Determine the [X, Y] coordinate at the center of the cell enclosing the given text.  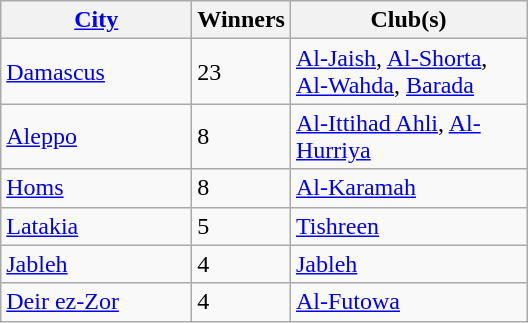
5 [242, 226]
Al-Ittihad Ahli, Al-Hurriya [408, 136]
Latakia [96, 226]
Club(s) [408, 20]
Al-Jaish, Al-Shorta, Al-Wahda, Barada [408, 72]
23 [242, 72]
Aleppo [96, 136]
Al-Karamah [408, 188]
Winners [242, 20]
Homs [96, 188]
Damascus [96, 72]
Deir ez-Zor [96, 302]
City [96, 20]
Tishreen [408, 226]
Al-Futowa [408, 302]
